Locate the cell with the specified text and output its [x, y] center coordinate. 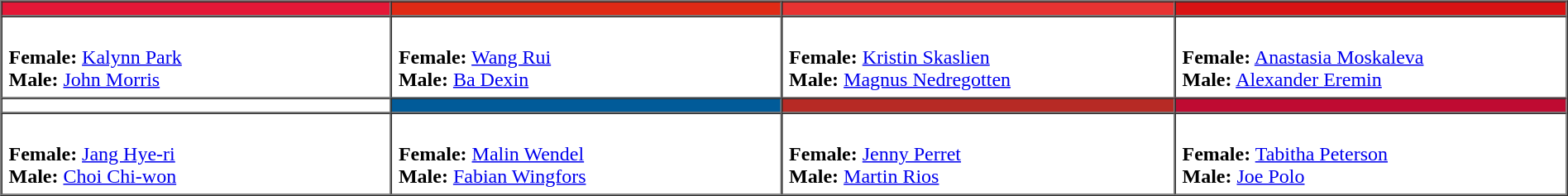
Female: Jenny Perret Male: Martin Rios [978, 154]
Female: Tabitha Peterson Male: Joe Polo [1371, 154]
Female: Jang Hye-ri Male: Choi Chi-won [197, 154]
Female: Kalynn Park Male: John Morris [197, 58]
Female: Wang Rui Male: Ba Dexin [586, 58]
Female: Malin Wendel Male: Fabian Wingfors [586, 154]
Female: Kristin Skaslien Male: Magnus Nedregotten [978, 58]
Female: Anastasia Moskaleva Male: Alexander Eremin [1371, 58]
